Detect which cell encompasses the target text, then output its (X, Y) center coordinate. 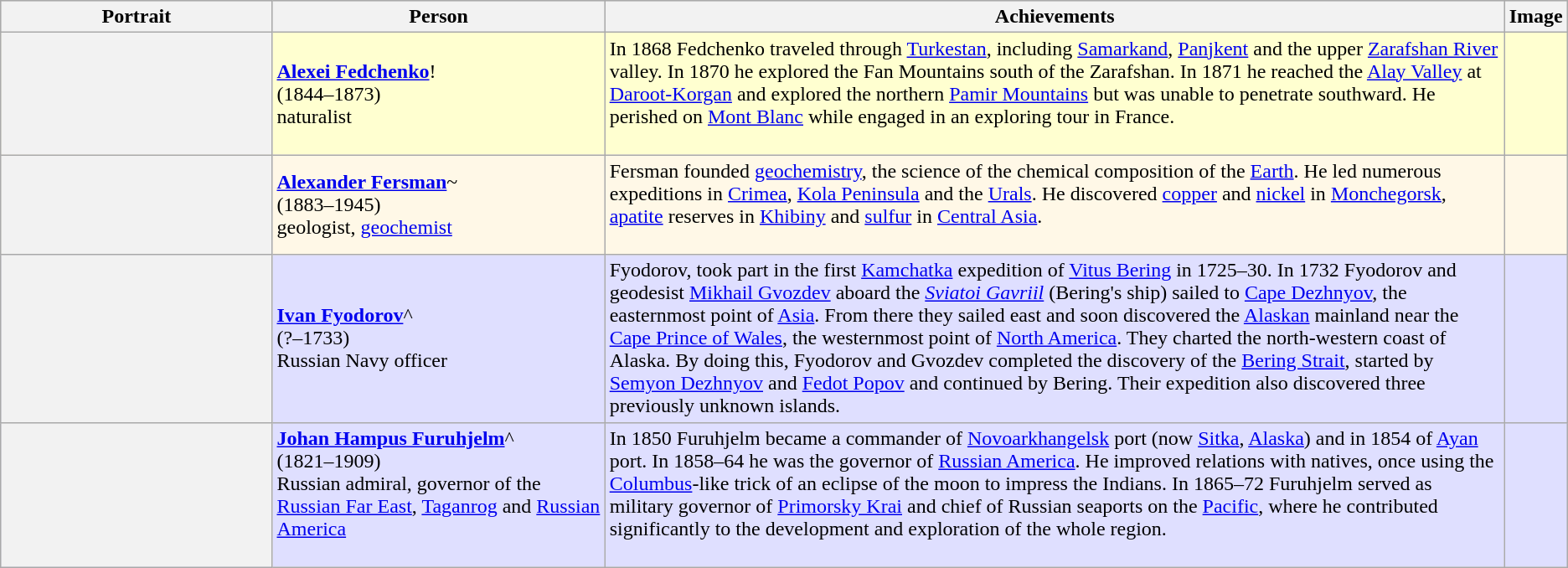
Achievements (1055, 17)
Alexander Fersman~(1883–1945)geologist, geochemist (439, 204)
Ivan Fyodorov^(?–1733)Russian Navy officer (439, 338)
Alexei Fedchenko!(1844–1873)naturalist (439, 94)
Person (439, 17)
Johan Hampus Furuhjelm^(1821–1909)Russian admiral, governor of the Russian Far East, Taganrog and Russian America (439, 494)
Portrait (137, 17)
Image (1536, 17)
